From the cell containing the given text, extract its center point as (X, Y) coordinate. 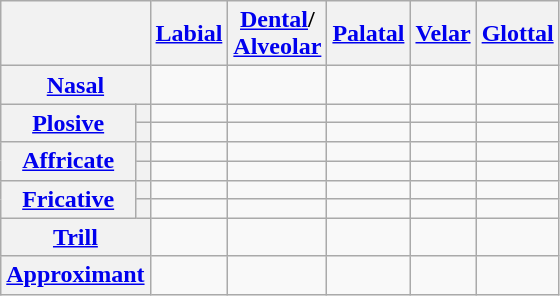
Dental/Alveolar (278, 34)
Nasal (76, 85)
Plosive (68, 123)
Palatal (368, 34)
Fricative (68, 199)
Trill (76, 237)
Affricate (68, 161)
Velar (443, 34)
Approximant (76, 275)
Glottal (518, 34)
Labial (189, 34)
